Search for the cell housing the specified text and yield its [x, y] center coordinate. 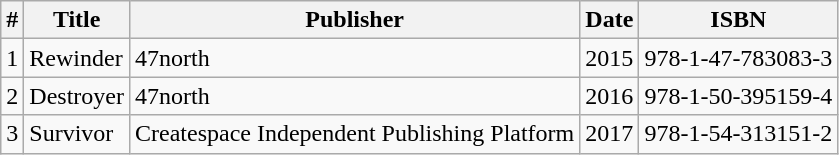
Createspace Independent Publishing Platform [355, 134]
Survivor [77, 134]
1 [12, 58]
2015 [610, 58]
2017 [610, 134]
978-1-54-313151-2 [738, 134]
Publisher [355, 20]
Date [610, 20]
Rewinder [77, 58]
2 [12, 96]
# [12, 20]
Title [77, 20]
978-1-50-395159-4 [738, 96]
978-1-47-783083-3 [738, 58]
ISBN [738, 20]
3 [12, 134]
2016 [610, 96]
Destroyer [77, 96]
